Scan for the cell matching the given text and deliver its (x, y) coordinate at center. 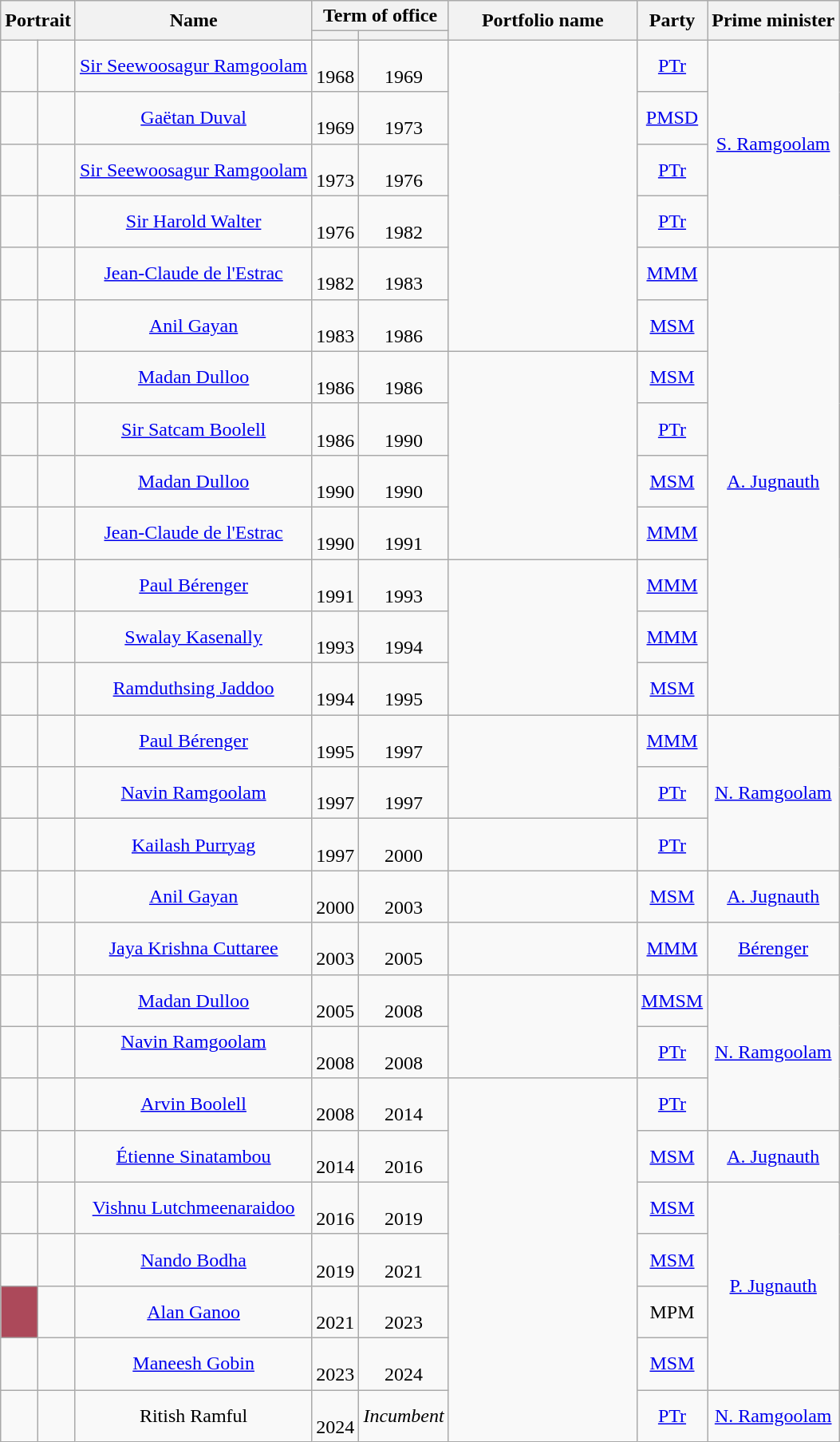
Name (193, 21)
Prime minister (774, 21)
Gaëtan Duval (193, 118)
Maneesh Gobin (193, 1363)
Jaya Krishna Cuttaree (193, 948)
MPM (672, 1312)
Portfolio name (542, 21)
S. Ramgoolam (774, 144)
Sir Satcam Boolell (193, 429)
Ritish Ramful (193, 1416)
Portrait (38, 21)
MMSM (672, 1001)
Term of office (380, 16)
1968 (335, 65)
Bérenger (774, 948)
P. Jugnauth (774, 1286)
Alan Ganoo (193, 1312)
Nando Bodha (193, 1259)
Party (672, 21)
Swalay Kasenally (193, 637)
Kailash Purryag (193, 844)
Arvin Boolell (193, 1104)
Ramduthsing Jaddoo (193, 689)
Étienne Sinatambou (193, 1156)
Sir Harold Walter (193, 222)
Incumbent (404, 1416)
Vishnu Lutchmeenaraidoo (193, 1208)
PMSD (672, 118)
